Return the (x, y) coordinate for the center point of the cell that contains the specified text.  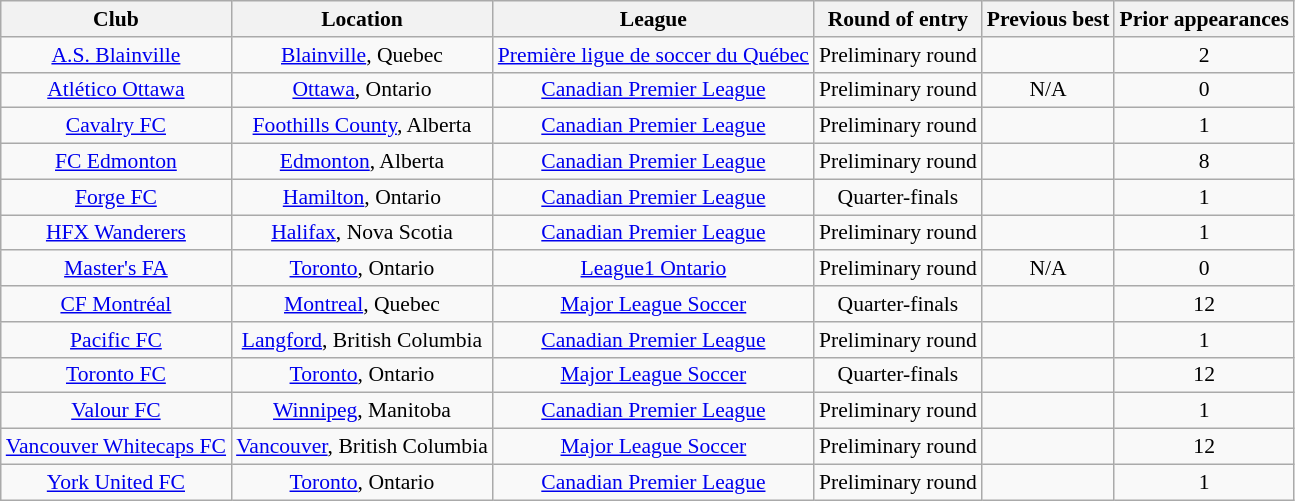
Valour FC (116, 411)
York United FC (116, 482)
HFX Wanderers (116, 233)
Vancouver Whitecaps FC (116, 447)
Vancouver, British Columbia (362, 447)
Winnipeg, Manitoba (362, 411)
League1 Ontario (654, 269)
Edmonton, Alberta (362, 162)
Cavalry FC (116, 126)
Previous best (1048, 19)
Location (362, 19)
Halifax, Nova Scotia (362, 233)
A.S. Blainville (116, 55)
Atlético Ottawa (116, 90)
Forge FC (116, 197)
Club (116, 19)
CF Montréal (116, 304)
2 (1204, 55)
FC Edmonton (116, 162)
Pacific FC (116, 340)
Ottawa, Ontario (362, 90)
Prior appearances (1204, 19)
Foothills County, Alberta (362, 126)
Master's FA (116, 269)
8 (1204, 162)
Round of entry (898, 19)
Première ligue de soccer du Québec (654, 55)
Blainville, Quebec (362, 55)
Hamilton, Ontario (362, 197)
Langford, British Columbia (362, 340)
Montreal, Quebec (362, 304)
Toronto FC (116, 375)
League (654, 19)
